Return [x, y] of the center of cell containing provided text 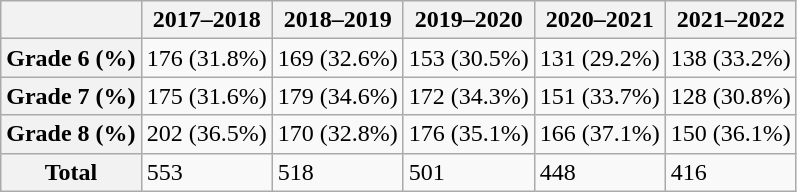
138 (33.2%) [730, 58]
2018–2019 [338, 20]
2019–2020 [468, 20]
Grade 6 (%) [71, 58]
170 (32.8%) [338, 134]
416 [730, 172]
131 (29.2%) [600, 58]
179 (34.6%) [338, 96]
151 (33.7%) [600, 96]
2021–2022 [730, 20]
Grade 8 (%) [71, 134]
448 [600, 172]
172 (34.3%) [468, 96]
Grade 7 (%) [71, 96]
518 [338, 172]
2017–2018 [206, 20]
2020–2021 [600, 20]
153 (30.5%) [468, 58]
169 (32.6%) [338, 58]
176 (31.8%) [206, 58]
553 [206, 172]
166 (37.1%) [600, 134]
Total [71, 172]
128 (30.8%) [730, 96]
202 (36.5%) [206, 134]
501 [468, 172]
150 (36.1%) [730, 134]
176 (35.1%) [468, 134]
175 (31.6%) [206, 96]
